Identify which cell holds the provided text, then report its (x, y) central coordinate. 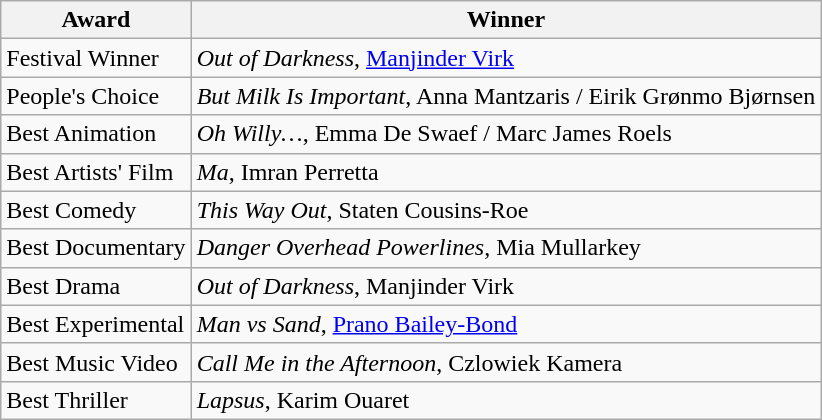
Oh Willy…, Emma De Swaef / Marc James Roels (506, 134)
Best Thriller (96, 400)
Best Music Video (96, 362)
Best Artists' Film (96, 172)
Call Me in the Afternoon, Czlowiek Kamera (506, 362)
Award (96, 20)
Man vs Sand, Prano Bailey-Bond (506, 324)
Best Animation (96, 134)
Best Comedy (96, 210)
Winner (506, 20)
Ma, Imran Perretta (506, 172)
Danger Overhead Powerlines, Mia Mullarkey (506, 248)
Lapsus, Karim Ouaret (506, 400)
But Milk Is Important, Anna Mantzaris / Eirik Grønmo Bjørnsen (506, 96)
Best Documentary (96, 248)
People's Choice (96, 96)
Best Experimental (96, 324)
Festival Winner (96, 58)
Best Drama (96, 286)
This Way Out, Staten Cousins-Roe (506, 210)
